For the text-containing cell, return its midpoint in [X, Y] coordinate format. 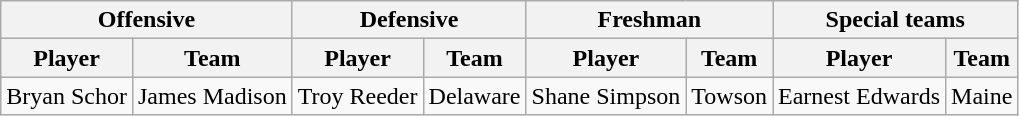
Delaware [474, 96]
Maine [982, 96]
Special teams [894, 20]
Defensive [409, 20]
Shane Simpson [606, 96]
Freshman [649, 20]
Offensive [146, 20]
Towson [730, 96]
Earnest Edwards [858, 96]
Bryan Schor [67, 96]
Troy Reeder [358, 96]
James Madison [212, 96]
